Capture the cell that displays the provided text and extract its [X, Y] central coordinate. 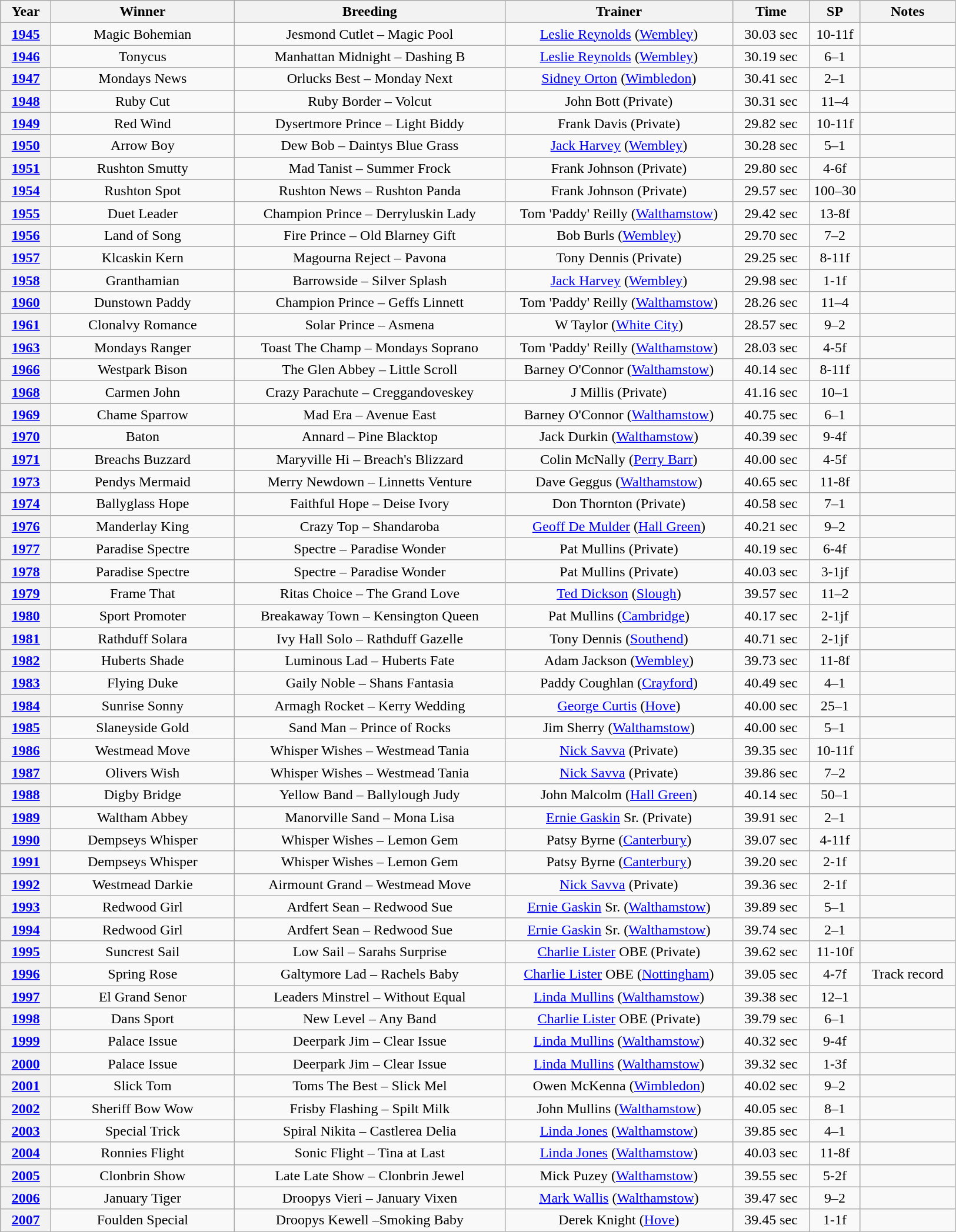
Tony Dennis (Southend) [619, 638]
John Malcolm (Hall Green) [619, 795]
Land of Song [142, 235]
Bob Burls (Wembley) [619, 235]
1983 [26, 683]
Ronnies Flight [142, 1153]
1997 [26, 997]
Red Wind [142, 123]
Mondays Ranger [142, 348]
2002 [26, 1109]
Westmead Darkie [142, 884]
30.31 sec [771, 101]
4-7f [835, 974]
2003 [26, 1131]
Frame That [142, 593]
29.57 sec [771, 191]
Champion Prince – Geffs Linnett [369, 303]
40.75 sec [771, 415]
40.49 sec [771, 683]
39.20 sec [771, 862]
John Mullins (Walthamstow) [619, 1109]
Digby Bridge [142, 795]
40.21 sec [771, 526]
28.26 sec [771, 303]
Notes [907, 12]
Yellow Band – Ballylough Judy [369, 795]
Granthamian [142, 281]
Low Sail – Sarahs Surprise [369, 951]
Rushton Smutty [142, 168]
40.19 sec [771, 549]
Fire Prince – Old Blarney Gift [369, 235]
Droopys Vieri – January Vixen [369, 1198]
Rathduff Solara [142, 638]
Sidney Orton (Wimbledon) [619, 79]
4-6f [835, 168]
2001 [26, 1086]
Droopys Kewell –Smoking Baby [369, 1220]
39.86 sec [771, 773]
Jim Sherry (Walthamstow) [619, 728]
1946 [26, 56]
Sand Man – Prince of Rocks [369, 728]
Spiral Nikita – Castlerea Delia [369, 1131]
Luminous Lad – Huberts Fate [369, 661]
1974 [26, 504]
4-11f [835, 840]
40.05 sec [771, 1109]
Don Thornton (Private) [619, 504]
1973 [26, 482]
Arrow Boy [142, 146]
Sonic Flight – Tina at Last [369, 1153]
1971 [26, 459]
39.73 sec [771, 661]
SP [835, 12]
1968 [26, 392]
Breachs Buzzard [142, 459]
Trainer [619, 12]
1945 [26, 34]
39.32 sec [771, 1064]
1994 [26, 929]
29.70 sec [771, 235]
Champion Prince – Derryluskin Lady [369, 213]
100–30 [835, 191]
39.45 sec [771, 1220]
30.03 sec [771, 34]
Carmen John [142, 392]
2004 [26, 1153]
Tony Dennis (Private) [619, 258]
Manhattan Midnight – Dashing B [369, 56]
Slick Tom [142, 1086]
40.02 sec [771, 1086]
30.28 sec [771, 146]
Mick Puzey (Walthamstow) [619, 1176]
1984 [26, 706]
39.35 sec [771, 750]
Owen McKenna (Wimbledon) [619, 1086]
40.71 sec [771, 638]
Waltham Abbey [142, 817]
Breeding [369, 12]
6-4f [835, 549]
Sport Promoter [142, 616]
1957 [26, 258]
29.42 sec [771, 213]
Ruby Border – Volcut [369, 101]
Slaneyside Gold [142, 728]
Solar Prince – Asmena [369, 325]
50–1 [835, 795]
1987 [26, 773]
2007 [26, 1220]
1981 [26, 638]
J Millis (Private) [619, 392]
Jesmond Cutlet – Magic Pool [369, 34]
Breakaway Town – Kensington Queen [369, 616]
Ivy Hall Solo – Rathduff Gazelle [369, 638]
2000 [26, 1064]
28.03 sec [771, 348]
39.91 sec [771, 817]
Magourna Reject – Pavona [369, 258]
Duet Leader [142, 213]
Mad Era – Avenue East [369, 415]
1955 [26, 213]
Ernie Gaskin Sr. (Private) [619, 817]
30.41 sec [771, 79]
1982 [26, 661]
Manorville Sand – Mona Lisa [369, 817]
Airmount Grand – Westmead Move [369, 884]
1970 [26, 437]
Barrowside – Silver Splash [369, 281]
The Glen Abbey – Little Scroll [369, 370]
Dunstown Paddy [142, 303]
1979 [26, 593]
39.47 sec [771, 1198]
1958 [26, 281]
1995 [26, 951]
Winner [142, 12]
1999 [26, 1041]
1-3f [835, 1064]
Spring Rose [142, 974]
1948 [26, 101]
Mondays News [142, 79]
40.58 sec [771, 504]
39.36 sec [771, 884]
Klcaskin Kern [142, 258]
11-10f [835, 951]
10–1 [835, 392]
1947 [26, 79]
1998 [26, 1019]
Rushton Spot [142, 191]
1966 [26, 370]
1976 [26, 526]
Tonycus [142, 56]
Clonbrin Show [142, 1176]
Orlucks Best – Monday Next [369, 79]
Dave Geggus (Walthamstow) [619, 482]
Olivers Wish [142, 773]
40.32 sec [771, 1041]
1996 [26, 974]
Magic Bohemian [142, 34]
Year [26, 12]
Sheriff Bow Wow [142, 1109]
Gaily Noble – Shans Fantasia [369, 683]
Mad Tanist – Summer Frock [369, 168]
39.55 sec [771, 1176]
1956 [26, 235]
Toast The Champ – Mondays Soprano [369, 348]
39.05 sec [771, 974]
Westpark Bison [142, 370]
Sunrise Sonny [142, 706]
39.57 sec [771, 593]
Suncrest Sail [142, 951]
1980 [26, 616]
Armagh Rocket – Kerry Wedding [369, 706]
Dans Sport [142, 1019]
Frank Davis (Private) [619, 123]
W Taylor (White City) [619, 325]
1989 [26, 817]
Huberts Shade [142, 661]
1960 [26, 303]
39.62 sec [771, 951]
12–1 [835, 997]
Mark Wallis (Walthamstow) [619, 1198]
George Curtis (Hove) [619, 706]
Maryville Hi – Breach's Blizzard [369, 459]
Ruby Cut [142, 101]
39.74 sec [771, 929]
29.80 sec [771, 168]
28.57 sec [771, 325]
Charlie Lister OBE (Nottingham) [619, 974]
Galtymore Lad – Rachels Baby [369, 974]
January Tiger [142, 1198]
Pat Mullins (Cambridge) [619, 616]
El Grand Senor [142, 997]
1978 [26, 571]
3-1jf [835, 571]
41.16 sec [771, 392]
Manderlay King [142, 526]
Ritas Choice – The Grand Love [369, 593]
New Level – Any Band [369, 1019]
Crazy Top – Shandaroba [369, 526]
Pendys Mermaid [142, 482]
40.17 sec [771, 616]
Ballyglass Hope [142, 504]
Foulden Special [142, 1220]
Jack Durkin (Walthamstow) [619, 437]
1988 [26, 795]
Clonalvy Romance [142, 325]
39.89 sec [771, 907]
39.38 sec [771, 997]
1990 [26, 840]
29.25 sec [771, 258]
Toms The Best – Slick Mel [369, 1086]
29.98 sec [771, 281]
29.82 sec [771, 123]
Adam Jackson (Wembley) [619, 661]
1992 [26, 884]
25–1 [835, 706]
Frisby Flashing – Spilt Milk [369, 1109]
Paddy Coughlan (Crayford) [619, 683]
Leaders Minstrel – Without Equal [369, 997]
1969 [26, 415]
Late Late Show – Clonbrin Jewel [369, 1176]
Ted Dickson (Slough) [619, 593]
1977 [26, 549]
Geoff De Mulder (Hall Green) [619, 526]
39.85 sec [771, 1131]
Special Trick [142, 1131]
2005 [26, 1176]
Colin McNally (Perry Barr) [619, 459]
John Bott (Private) [619, 101]
Track record [907, 974]
Rushton News – Rushton Panda [369, 191]
1951 [26, 168]
39.07 sec [771, 840]
13-8f [835, 213]
40.65 sec [771, 482]
1961 [26, 325]
8–1 [835, 1109]
1985 [26, 728]
30.19 sec [771, 56]
Dysertmore Prince – Light Biddy [369, 123]
Merry Newdown – Linnetts Venture [369, 482]
Annard – Pine Blacktop [369, 437]
1949 [26, 123]
1963 [26, 348]
Chame Sparrow [142, 415]
11–2 [835, 593]
7–1 [835, 504]
1991 [26, 862]
1954 [26, 191]
1950 [26, 146]
Baton [142, 437]
1986 [26, 750]
Flying Duke [142, 683]
5-2f [835, 1176]
Dew Bob – Daintys Blue Grass [369, 146]
40.39 sec [771, 437]
Time [771, 12]
Derek Knight (Hove) [619, 1220]
Westmead Move [142, 750]
Faithful Hope – Deise Ivory [369, 504]
Crazy Parachute – Creggandoveskey [369, 392]
39.79 sec [771, 1019]
2006 [26, 1198]
1993 [26, 907]
